Determine the [x, y] coordinate at the center of the cell enclosing the given text.  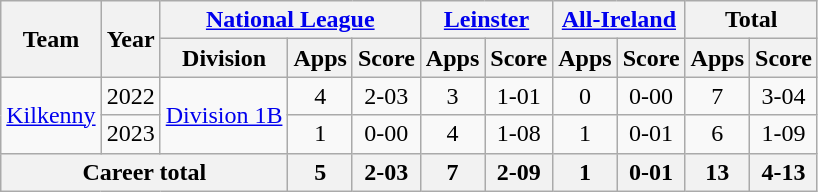
Team [51, 39]
Total [751, 20]
4-13 [784, 172]
Leinster [486, 20]
Division 1B [224, 115]
6 [717, 134]
2023 [130, 134]
Career total [144, 172]
All-Ireland [619, 20]
Division [224, 58]
0 [585, 96]
1-08 [519, 134]
National League [290, 20]
2022 [130, 96]
2-09 [519, 172]
1-09 [784, 134]
Year [130, 39]
13 [717, 172]
3 [452, 96]
3-04 [784, 96]
Kilkenny [51, 115]
1-01 [519, 96]
5 [320, 172]
